Determine the (X, Y) coordinate at the center of the cell enclosing the given text.  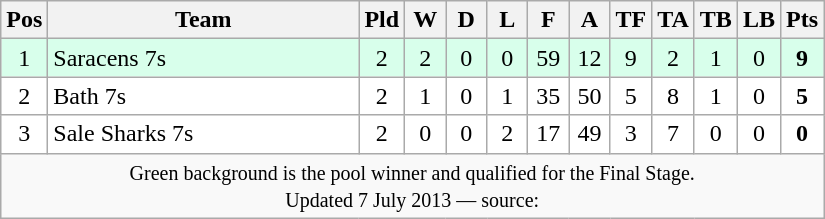
Pld (382, 20)
17 (548, 134)
8 (674, 96)
Team (204, 20)
Sale Sharks 7s (204, 134)
Bath 7s (204, 96)
L (508, 20)
35 (548, 96)
W (426, 20)
7 (674, 134)
12 (590, 58)
LB (758, 20)
59 (548, 58)
TF (631, 20)
Pts (802, 20)
A (590, 20)
49 (590, 134)
TA (674, 20)
Green background is the pool winner and qualified for the Final Stage.Updated 7 July 2013 — source: (412, 186)
D (466, 20)
Pos (24, 20)
TB (716, 20)
Saracens 7s (204, 58)
50 (590, 96)
F (548, 20)
